Identify which cell holds the provided text, then report its [X, Y] central coordinate. 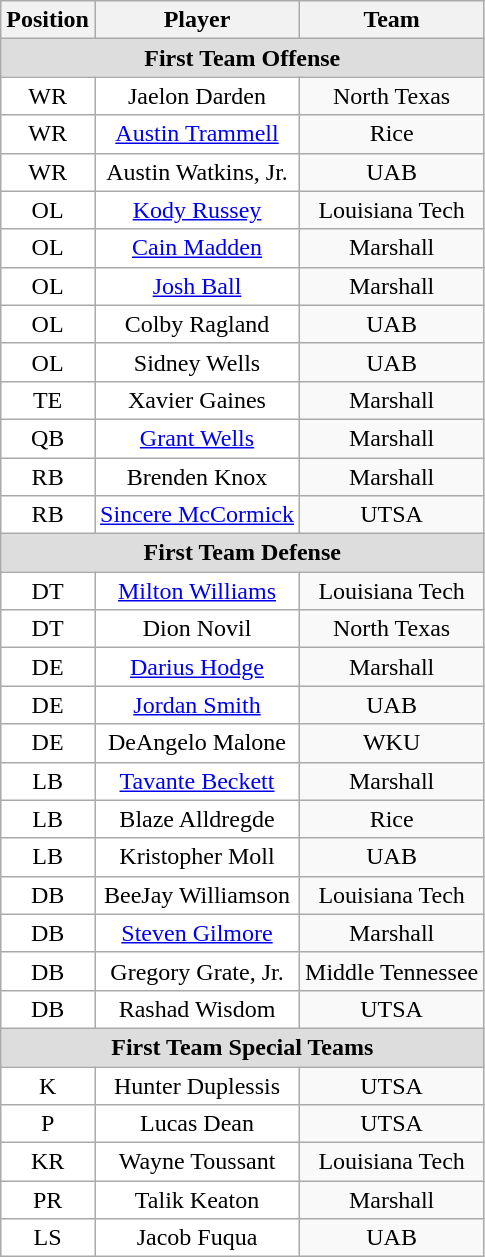
Wayne Toussant [196, 1162]
Sidney Wells [196, 362]
Dion Novil [196, 629]
Kristopher Moll [196, 857]
Jaelon Darden [196, 96]
Steven Gilmore [196, 933]
P [48, 1124]
Kody Russey [196, 210]
Position [48, 20]
Jordan Smith [196, 705]
Sincere McCormick [196, 515]
Lucas Dean [196, 1124]
Josh Ball [196, 286]
PR [48, 1200]
Colby Ragland [196, 324]
Blaze Alldregde [196, 819]
K [48, 1085]
Grant Wells [196, 438]
WKU [392, 743]
Talik Keaton [196, 1200]
Darius Hodge [196, 667]
First Team Special Teams [242, 1047]
Rashad Wisdom [196, 1009]
KR [48, 1162]
TE [48, 400]
First Team Offense [242, 58]
Austin Trammell [196, 134]
Hunter Duplessis [196, 1085]
Team [392, 20]
Middle Tennessee [392, 971]
Xavier Gaines [196, 400]
Tavante Beckett [196, 781]
Gregory Grate, Jr. [196, 971]
Brenden Knox [196, 477]
Cain Madden [196, 248]
Player [196, 20]
BeeJay Williamson [196, 895]
QB [48, 438]
First Team Defense [242, 553]
LS [48, 1238]
Austin Watkins, Jr. [196, 172]
Jacob Fuqua [196, 1238]
Milton Williams [196, 591]
DeAngelo Malone [196, 743]
